Scan for the cell matching the given text and deliver its (x, y) coordinate at center. 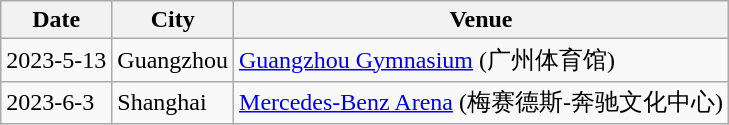
2023-6-3 (56, 102)
Venue (482, 20)
City (173, 20)
Mercedes-Benz Arena (梅赛德斯-奔驰文化中心) (482, 102)
Date (56, 20)
Shanghai (173, 102)
Guangzhou Gymnasium (广州体育馆) (482, 60)
Guangzhou (173, 60)
2023-5-13 (56, 60)
